Find where the given text appears and provide that cell's center as (x, y) coordinate. 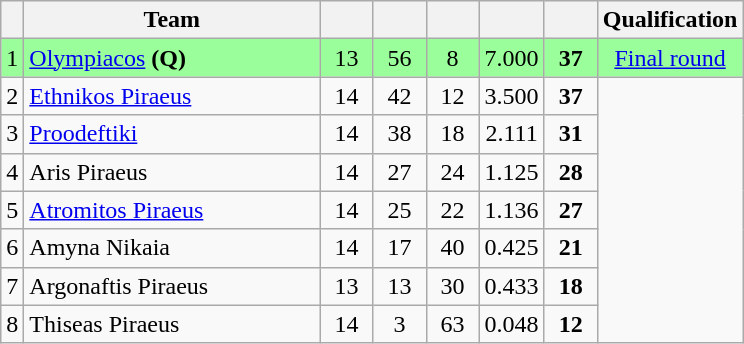
Argonaftis Piraeus (172, 286)
22 (452, 210)
38 (400, 134)
7 (12, 286)
Amyna Nikaia (172, 248)
Team (172, 20)
2 (12, 96)
1.136 (512, 210)
Atromitos Piraeus (172, 210)
Olympiacos (Q) (172, 58)
40 (452, 248)
17 (400, 248)
Ethnikos Piraeus (172, 96)
1.125 (512, 172)
0.433 (512, 286)
Thiseas Piraeus (172, 324)
Qualification (670, 20)
1 (12, 58)
21 (570, 248)
63 (452, 324)
0.425 (512, 248)
6 (12, 248)
30 (452, 286)
3.500 (512, 96)
2.111 (512, 134)
0.048 (512, 324)
56 (400, 58)
Final round (670, 58)
4 (12, 172)
31 (570, 134)
24 (452, 172)
7.000 (512, 58)
42 (400, 96)
28 (570, 172)
Aris Piraeus (172, 172)
5 (12, 210)
Proodeftiki (172, 134)
25 (400, 210)
